Locate the cell with the specified text and output its (X, Y) center coordinate. 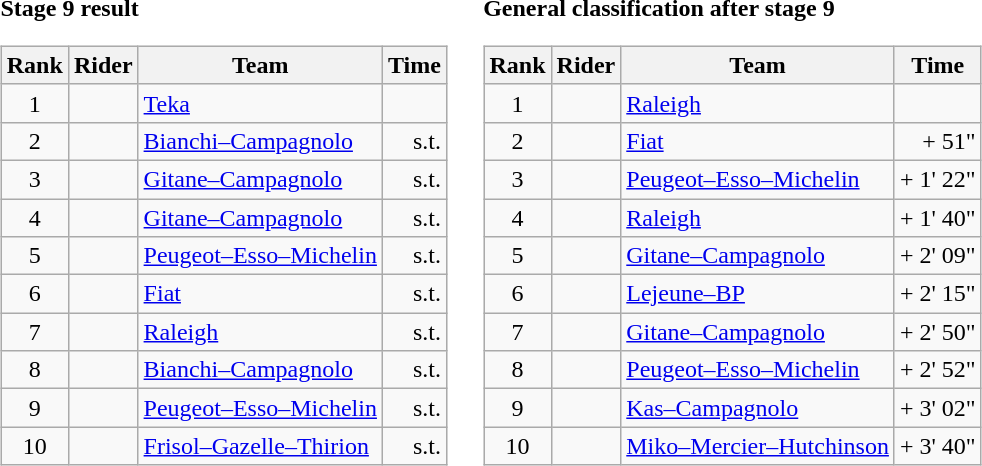
+ 1' 22" (938, 179)
+ 51" (938, 141)
+ 2' 50" (938, 332)
+ 2' 52" (938, 370)
+ 3' 40" (938, 446)
Lejeune–BP (758, 294)
Frisol–Gazelle–Thirion (260, 446)
+ 1' 40" (938, 217)
+ 3' 02" (938, 408)
Kas–Campagnolo (758, 408)
+ 2' 09" (938, 256)
Teka (260, 103)
+ 2' 15" (938, 294)
Miko–Mercier–Hutchinson (758, 446)
